For the text-containing cell, return its midpoint in [x, y] coordinate format. 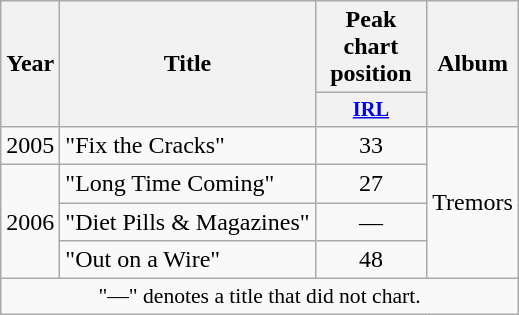
33 [371, 145]
"—" denotes a title that did not chart. [260, 297]
Year [30, 64]
2005 [30, 145]
"Fix the Cracks" [188, 145]
Album [473, 64]
"Out on a Wire" [188, 260]
"Diet Pills & Magazines" [188, 222]
Title [188, 64]
2006 [30, 222]
— [371, 222]
"Long Time Coming" [188, 184]
27 [371, 184]
48 [371, 260]
Tremors [473, 202]
Peak chart position [371, 47]
IRL [371, 110]
